Search for the cell housing the specified text and yield its [x, y] center coordinate. 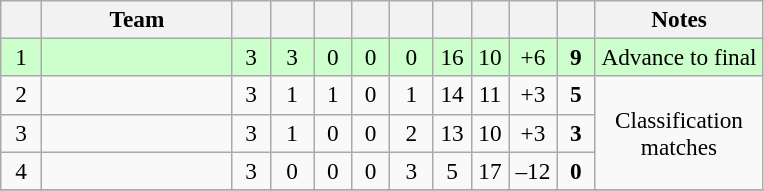
Team [138, 19]
14 [452, 95]
4 [22, 170]
13 [452, 133]
Advance to final [679, 57]
9 [576, 57]
17 [490, 170]
+6 [533, 57]
Notes [679, 19]
–12 [533, 170]
Classification matches [679, 132]
11 [490, 95]
16 [452, 57]
